Return [X, Y] of the center of cell containing provided text 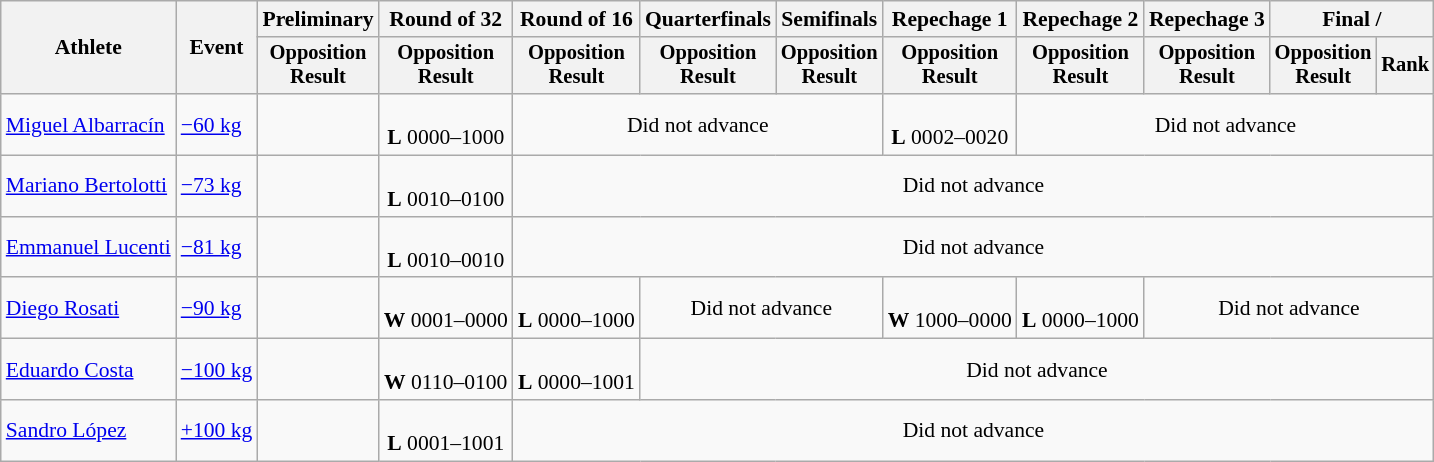
−81 kg [217, 248]
Repechage 3 [1207, 19]
−73 kg [217, 186]
Athlete [88, 48]
Miguel Albarracín [88, 124]
Semifinals [830, 19]
−90 kg [217, 308]
Round of 16 [576, 19]
Sandro López [88, 430]
L 0000–1001 [576, 370]
W 0110–0100 [446, 370]
W 1000–0000 [950, 308]
Preliminary [318, 19]
L 0001–1001 [446, 430]
Round of 32 [446, 19]
−60 kg [217, 124]
Final / [1352, 19]
L 0010–0010 [446, 248]
L 0002–0020 [950, 124]
−100 kg [217, 370]
Repechage 1 [950, 19]
Rank [1405, 66]
Diego Rosati [88, 308]
Event [217, 48]
+100 kg [217, 430]
W 0001–0000 [446, 308]
L 0010–0100 [446, 186]
Eduardo Costa [88, 370]
Mariano Bertolotti [88, 186]
Repechage 2 [1080, 19]
Emmanuel Lucenti [88, 248]
Quarterfinals [708, 19]
